Locate the cell with the specified text and output its (x, y) center coordinate. 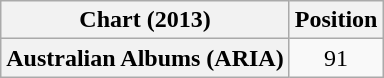
Position (336, 20)
Chart (2013) (145, 20)
Australian Albums (ARIA) (145, 58)
91 (336, 58)
